Return the (x, y) coordinate for the center point of the cell that contains the specified text.  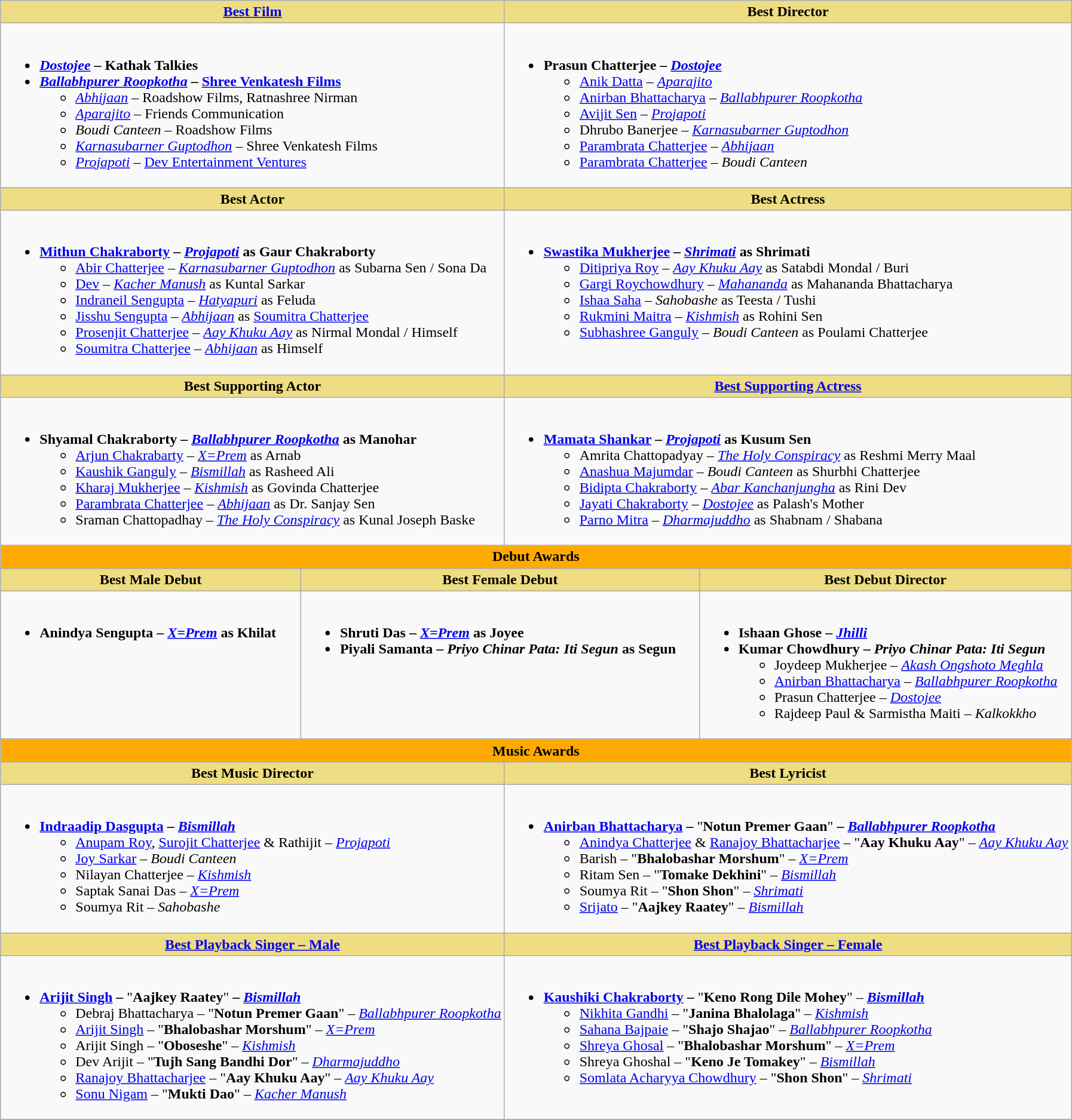
Shruti Das – X=Prem as JoyeePiyali Samanta – Priyo Chinar Pata: Iti Segun as Segun (500, 665)
Debut Awards (536, 557)
Best Female Debut (500, 579)
Best Lyricist (788, 773)
Best Actress (788, 199)
Best Male Debut (151, 579)
Best Playback Singer – Female (788, 944)
Best Film (252, 12)
Best Actor (252, 199)
Best Supporting Actor (252, 386)
Anindya Sengupta – X=Prem as Khilat (151, 665)
Music Awards (536, 750)
Best Director (788, 12)
Best Playback Singer – Male (252, 944)
Best Music Director (252, 773)
Best Debut Director (886, 579)
Best Supporting Actress (788, 386)
